Detect which cell encompasses the target text, then output its [X, Y] center coordinate. 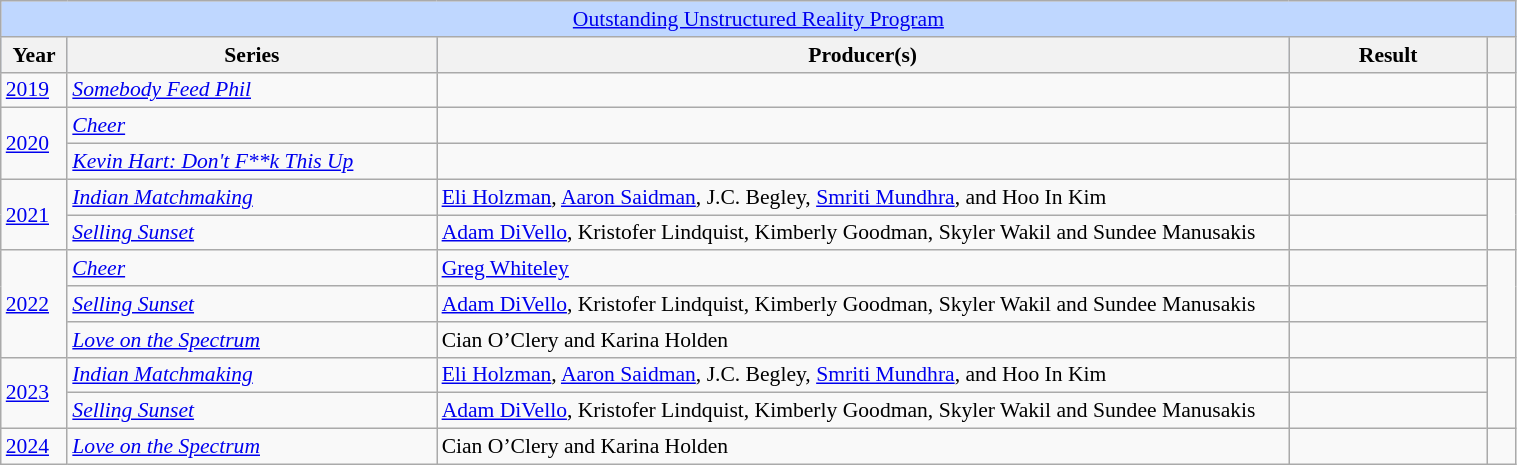
2024 [34, 447]
2023 [34, 392]
2022 [34, 304]
Result [1388, 55]
Producer(s) [863, 55]
Kevin Hart: Don't F**k This Up [252, 162]
Outstanding Unstructured Reality Program [758, 19]
Somebody Feed Phil [252, 90]
2019 [34, 90]
2020 [34, 144]
Greg Whiteley [863, 269]
Year [34, 55]
Series [252, 55]
2021 [34, 214]
